From the cell containing the given text, extract its center point as [x, y] coordinate. 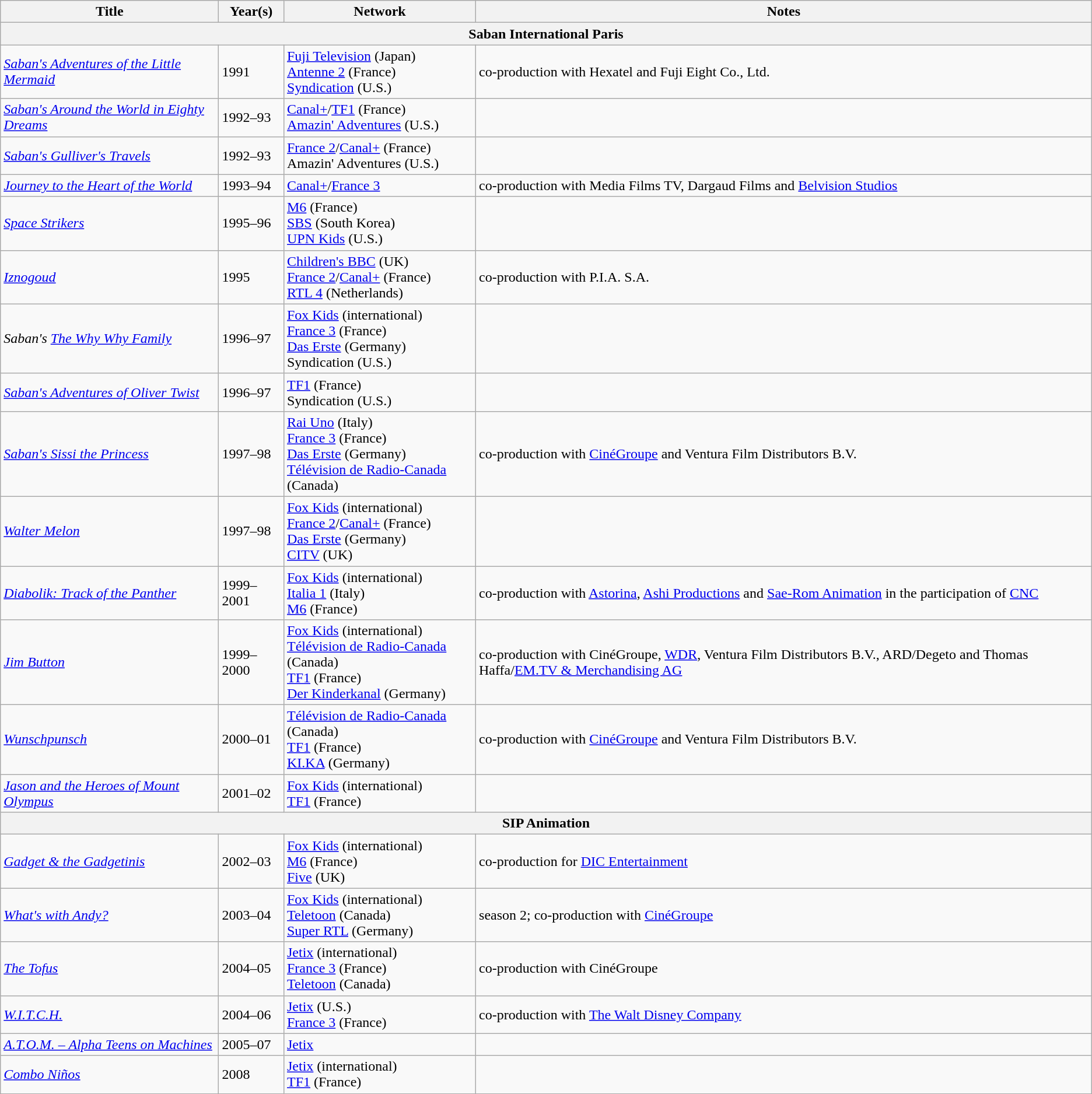
W.I.T.C.H. [110, 1015]
The Tofus [110, 969]
1995 [251, 277]
co-production with CinéGroupe [784, 969]
SIP Animation [546, 823]
Fox Kids (international)Teletoon (Canada)Super RTL (Germany) [379, 915]
Saban International Paris [546, 34]
Saban's Sissi the Princess [110, 454]
1999–2000 [251, 662]
co-production with Hexatel and Fuji Eight Co., Ltd. [784, 72]
Saban's Gulliver's Travels [110, 155]
co-production with CinéGroupe, WDR, Ventura Film Distributors B.V., ARD/Degeto and Thomas Haffa/EM.TV & Merchandising AG [784, 662]
Notes [784, 12]
1991 [251, 72]
co-production for DIC Entertainment [784, 861]
1995–96 [251, 223]
2000–01 [251, 739]
Fox Kids (international)M6 (France)Five (UK) [379, 861]
Combo Niños [110, 1074]
season 2; co-production with CinéGroupe [784, 915]
Year(s) [251, 12]
co-production with P.I.A. S.A. [784, 277]
Jetix [379, 1044]
Jetix (U.S.)France 3 (France) [379, 1015]
co-production with Media Films TV, Dargaud Films and Belvision Studios [784, 185]
Saban's Around the World in Eighty Dreams [110, 118]
Saban's The Why Why Family [110, 338]
Children's BBC (UK)France 2/Canal+ (France)RTL 4 (Netherlands) [379, 277]
Network [379, 12]
What's with Andy? [110, 915]
2008 [251, 1074]
1993–94 [251, 185]
Saban's Adventures of the Little Mermaid [110, 72]
Fox Kids (international)France 2/Canal+ (France)Das Erste (Germany)CITV (UK) [379, 531]
Fox Kids (international)Télévision de Radio-Canada (Canada)TF1 (France)Der Kinderkanal (Germany) [379, 662]
co-production with The Walt Disney Company [784, 1015]
Gadget & the Gadgetinis [110, 861]
A.T.O.M. – Alpha Teens on Machines [110, 1044]
2004–06 [251, 1015]
Jim Button [110, 662]
2005–07 [251, 1044]
M6 (France)SBS (South Korea)UPN Kids (U.S.) [379, 223]
1999–2001 [251, 592]
Journey to the Heart of the World [110, 185]
Fox Kids (international)TF1 (France) [379, 793]
Fuji Television (Japan)Antenne 2 (France)Syndication (U.S.) [379, 72]
Télévision de Radio-Canada (Canada)TF1 (France)KI.KA (Germany) [379, 739]
Jason and the Heroes of Mount Olympus [110, 793]
2002–03 [251, 861]
Wunschpunsch [110, 739]
Canal+/France 3 [379, 185]
2001–02 [251, 793]
Title [110, 12]
2003–04 [251, 915]
Jetix (international)France 3 (France)Teletoon (Canada) [379, 969]
TF1 (France)Syndication (U.S.) [379, 392]
Fox Kids (international)Italia 1 (Italy)M6 (France) [379, 592]
co-production with Astorina, Ashi Productions and Sae-Rom Animation in the participation of CNC [784, 592]
Jetix (international)TF1 (France) [379, 1074]
Rai Uno (Italy)France 3 (France)Das Erste (Germany)Télévision de Radio-Canada (Canada) [379, 454]
Saban's Adventures of Oliver Twist [110, 392]
Space Strikers [110, 223]
France 2/Canal+ (France)Amazin' Adventures (U.S.) [379, 155]
Diabolik: Track of the Panther [110, 592]
Fox Kids (international)France 3 (France)Das Erste (Germany)Syndication (U.S.) [379, 338]
Walter Melon [110, 531]
2004–05 [251, 969]
Canal+/TF1 (France)Amazin' Adventures (U.S.) [379, 118]
Iznogoud [110, 277]
